Return the (X, Y) coordinate for the center point of the cell that contains the specified text.  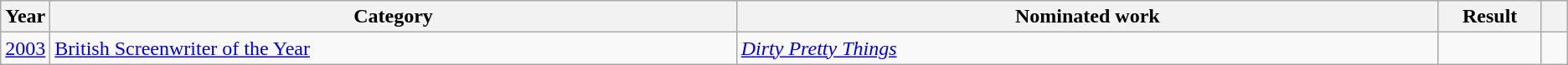
British Screenwriter of the Year (394, 48)
Year (25, 17)
Nominated work (1087, 17)
2003 (25, 48)
Dirty Pretty Things (1087, 48)
Category (394, 17)
Result (1489, 17)
